Extract the (X, Y) coordinate from the center of the cell holding the provided text.  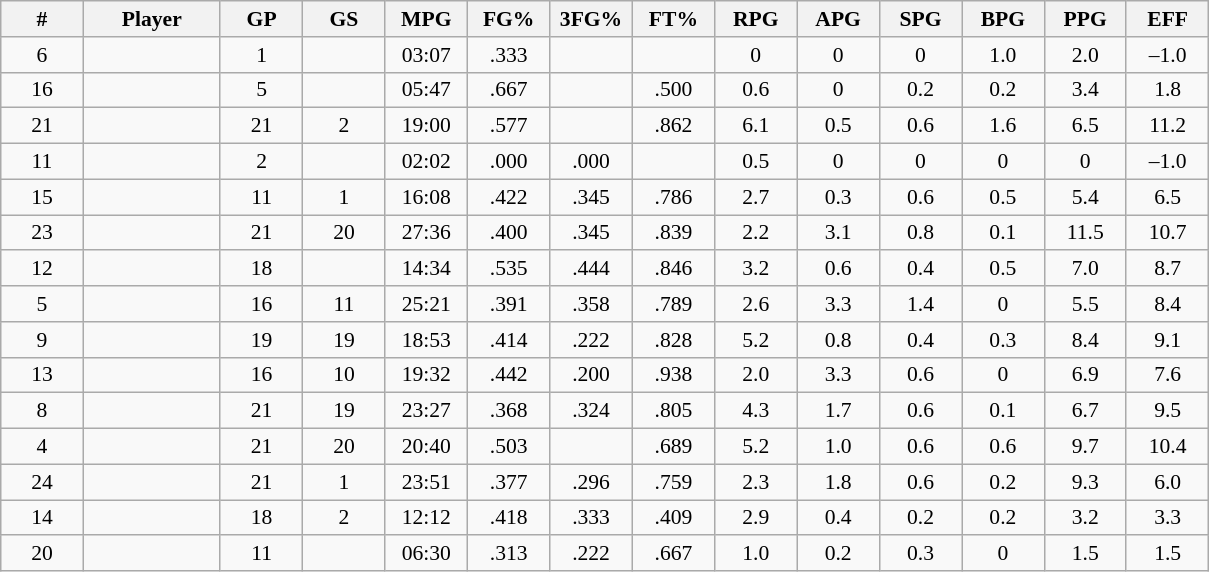
18:53 (426, 340)
.789 (673, 304)
1.7 (838, 411)
2.6 (756, 304)
# (42, 19)
APG (838, 19)
.577 (508, 126)
.414 (508, 340)
6.1 (756, 126)
15 (42, 197)
4 (42, 447)
5.4 (1085, 197)
9.7 (1085, 447)
8 (42, 411)
9.1 (1168, 340)
.828 (673, 340)
.862 (673, 126)
14:34 (426, 269)
.759 (673, 482)
SPG (920, 19)
.805 (673, 411)
RPG (756, 19)
9 (42, 340)
.500 (673, 90)
.846 (673, 269)
.358 (591, 304)
10 (344, 375)
GP (261, 19)
19:32 (426, 375)
9.3 (1085, 482)
12:12 (426, 518)
13 (42, 375)
PPG (1085, 19)
3.4 (1085, 90)
11.5 (1085, 233)
.442 (508, 375)
.839 (673, 233)
02:02 (426, 162)
.400 (508, 233)
BPG (1003, 19)
2.7 (756, 197)
5.5 (1085, 304)
6.7 (1085, 411)
3.1 (838, 233)
.324 (591, 411)
.689 (673, 447)
.409 (673, 518)
.368 (508, 411)
8.7 (1168, 269)
14 (42, 518)
16:08 (426, 197)
25:21 (426, 304)
.296 (591, 482)
.786 (673, 197)
FG% (508, 19)
12 (42, 269)
6.9 (1085, 375)
.444 (591, 269)
06:30 (426, 554)
3FG% (591, 19)
GS (344, 19)
03:07 (426, 55)
.313 (508, 554)
.535 (508, 269)
MPG (426, 19)
6.0 (1168, 482)
27:36 (426, 233)
10.4 (1168, 447)
11.2 (1168, 126)
.422 (508, 197)
9.5 (1168, 411)
.938 (673, 375)
1.4 (920, 304)
23:27 (426, 411)
24 (42, 482)
7.0 (1085, 269)
.418 (508, 518)
EFF (1168, 19)
FT% (673, 19)
23 (42, 233)
1.6 (1003, 126)
6 (42, 55)
05:47 (426, 90)
4.3 (756, 411)
2.2 (756, 233)
Player (152, 19)
2.9 (756, 518)
.377 (508, 482)
2.3 (756, 482)
10.7 (1168, 233)
.391 (508, 304)
.503 (508, 447)
.200 (591, 375)
20:40 (426, 447)
19:00 (426, 126)
23:51 (426, 482)
7.6 (1168, 375)
